Return [x, y] of the center of cell containing provided text 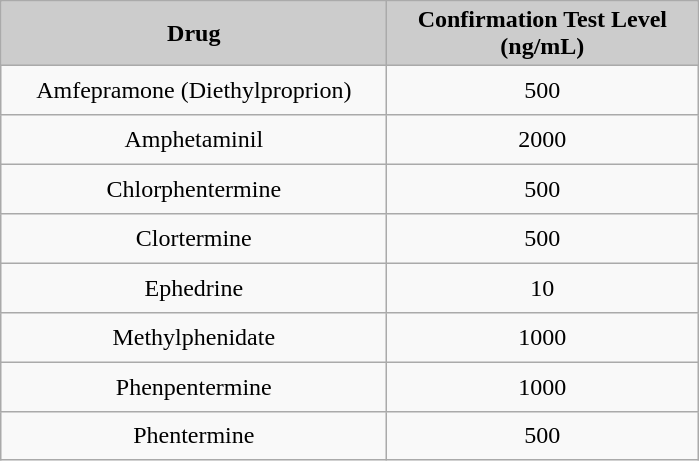
Phentermine [194, 436]
Amfepramone (Diethylproprion) [194, 90]
2000 [542, 140]
Confirmation Test Level (ng/mL) [542, 34]
Ephedrine [194, 288]
Methylphenidate [194, 336]
Drug [194, 34]
10 [542, 288]
Chlorphentermine [194, 188]
Amphetaminil [194, 140]
Clortermine [194, 238]
Phenpentermine [194, 386]
